Extract the (X, Y) coordinate from the center of the cell holding the provided text.  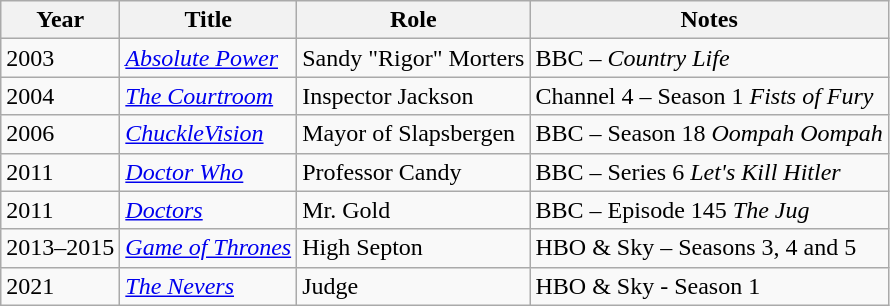
The Courtroom (208, 96)
Title (208, 20)
Channel 4 – Season 1 Fists of Fury (709, 96)
ChuckleVision (208, 134)
BBC – Country Life (709, 58)
BBC – Series 6 Let's Kill Hitler (709, 172)
BBC – Season 18 Oompah Oompah (709, 134)
Inspector Jackson (414, 96)
Notes (709, 20)
HBO & Sky – Seasons 3, 4 and 5 (709, 248)
HBO & Sky - Season 1 (709, 286)
Doctor Who (208, 172)
2003 (60, 58)
The Nevers (208, 286)
BBC – Episode 145 The Jug (709, 210)
Role (414, 20)
Sandy "Rigor" Morters (414, 58)
2021 (60, 286)
Doctors (208, 210)
Game of Thrones (208, 248)
Judge (414, 286)
Mr. Gold (414, 210)
Mayor of Slapsbergen (414, 134)
2006 (60, 134)
Professor Candy (414, 172)
High Septon (414, 248)
2013–2015 (60, 248)
Absolute Power (208, 58)
2004 (60, 96)
Year (60, 20)
